Return the [x, y] coordinate for the center point of the cell that contains the specified text.  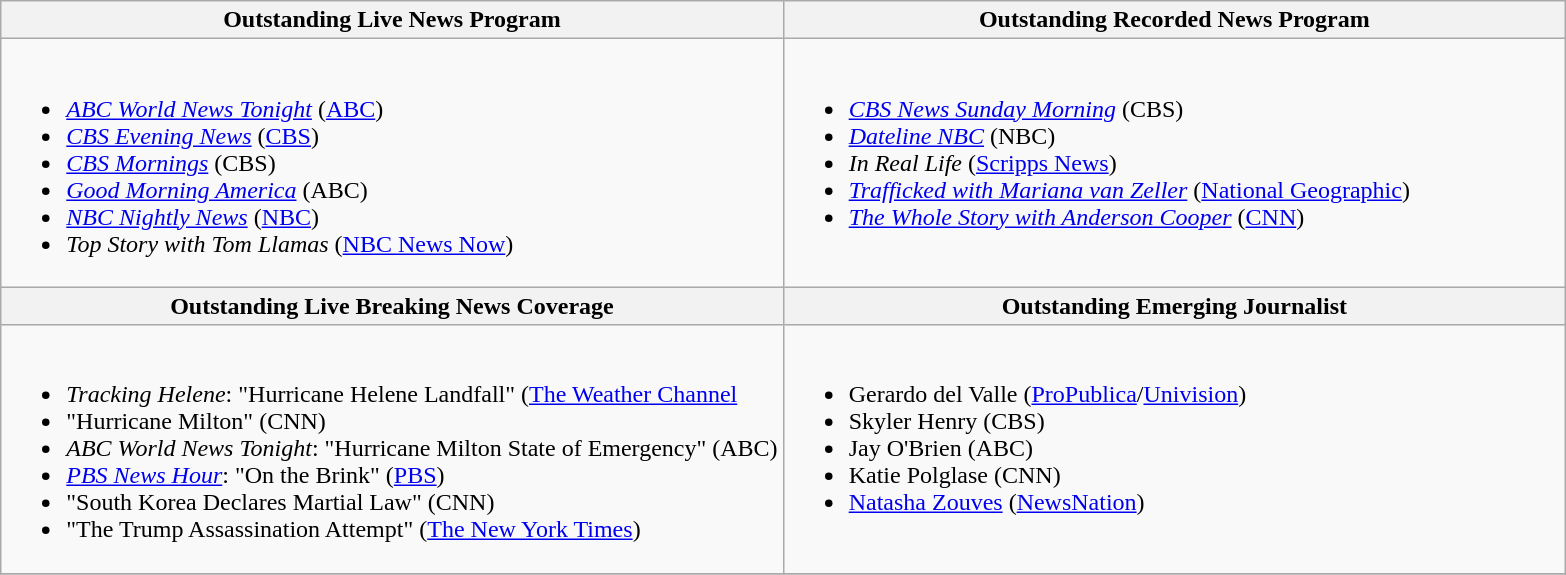
Outstanding Emerging Journalist [1174, 306]
Outstanding Recorded News Program [1174, 20]
Outstanding Live News Program [392, 20]
Gerardo del Valle (ProPublica/Univision)Skyler Henry (CBS)Jay O'Brien (ABC)Katie Polglase (CNN)Natasha Zouves (NewsNation) [1174, 449]
Outstanding Live Breaking News Coverage [392, 306]
